From the cell containing the given text, extract its center point as (X, Y) coordinate. 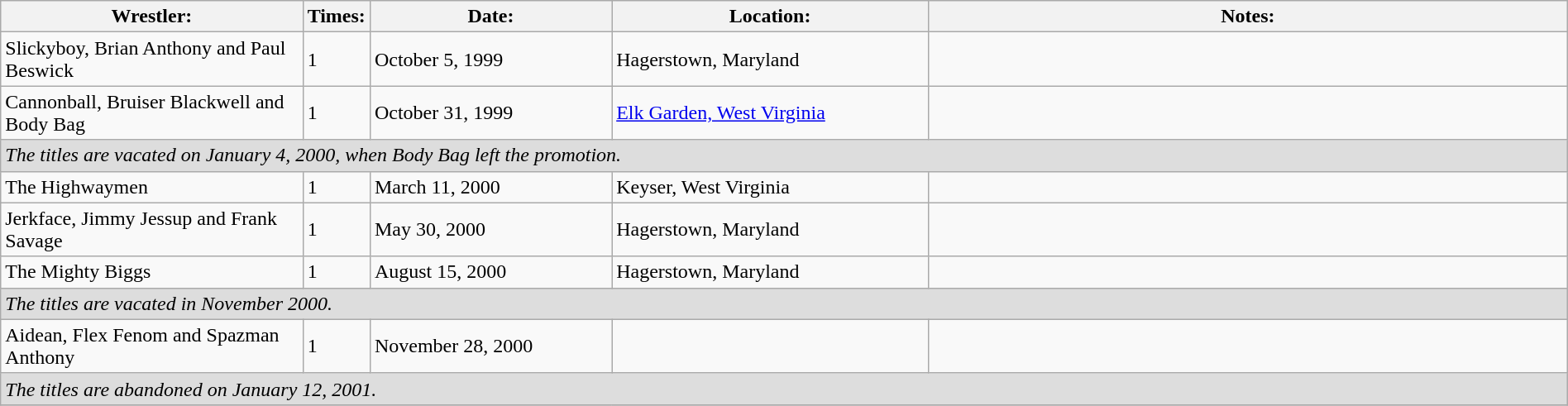
Notes: (1247, 17)
Keyser, West Virginia (771, 187)
Elk Garden, West Virginia (771, 112)
October 5, 1999 (490, 60)
Date: (490, 17)
The titles are vacated on January 4, 2000, when Body Bag left the promotion. (784, 155)
Cannonball, Bruiser Blackwell and Body Bag (152, 112)
August 15, 2000 (490, 272)
Jerkface, Jimmy Jessup and Frank Savage (152, 230)
The titles are abandoned on January 12, 2001. (784, 389)
March 11, 2000 (490, 187)
October 31, 1999 (490, 112)
May 30, 2000 (490, 230)
The Mighty Biggs (152, 272)
Location: (771, 17)
Times: (336, 17)
Wrestler: (152, 17)
The titles are vacated in November 2000. (784, 303)
Slickyboy, Brian Anthony and Paul Beswick (152, 60)
The Highwaymen (152, 187)
Aidean, Flex Fenom and Spazman Anthony (152, 346)
November 28, 2000 (490, 346)
